Return (x, y) of the center of cell containing provided text 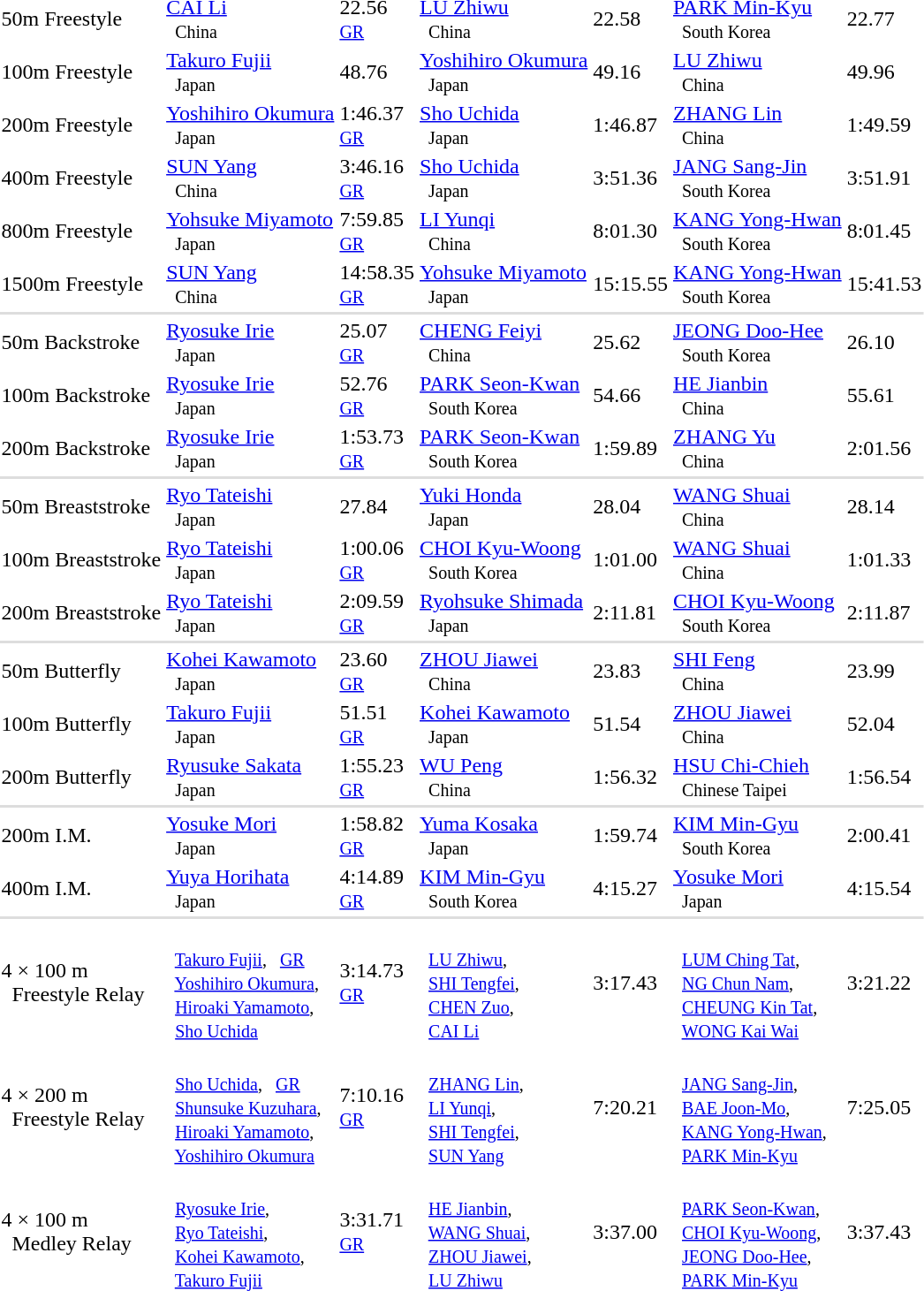
7:10.16 GR (377, 1107)
23.99 (884, 672)
49.96 (884, 72)
1:59.74 (631, 836)
JEONG Doo-Hee South Korea (757, 343)
1500m Freestyle (81, 285)
3:51.36 (631, 178)
JANG Sang-Jin South Korea (757, 178)
1:49.59 (884, 125)
2:11.87 (884, 613)
CHENG Feiyi China (504, 343)
51.51 GR (377, 725)
LUM Ching Tat, NG Chun Nam, CHEUNG Kin Tat, WONG Kai Wai (757, 983)
1:46.37 GR (377, 125)
200m I.M. (81, 836)
2:01.56 (884, 449)
2:11.81 (631, 613)
4:15.27 (631, 889)
15:15.55 (631, 285)
3:46.16 GR (377, 178)
LU Zhiwu, SHI Tengfei, CHEN Zuo, CAI Li (504, 983)
8:01.45 (884, 232)
26.10 (884, 343)
ZHANG Lin China (757, 125)
54.66 (631, 396)
800m Freestyle (81, 232)
200m Butterfly (81, 778)
200m Backstroke (81, 449)
15:41.53 (884, 285)
7:20.21 (631, 1107)
8:01.30 (631, 232)
3:21.22 (884, 983)
3:14.73 GR (377, 983)
3:17.43 (631, 983)
52.76 GR (377, 396)
1:56.54 (884, 778)
7:59.85 GR (377, 232)
1:00.06 GR (377, 560)
23.83 (631, 672)
Ryusuke Sakata Japan (251, 778)
Yuya Horihata Japan (251, 889)
28.14 (884, 507)
4 × 100 m Freestyle Relay (81, 983)
14:58.35 GR (377, 285)
50m Breaststroke (81, 507)
Ryohsuke Shimada Japan (504, 613)
4:14.89 GR (377, 889)
200m Breaststroke (81, 613)
28.04 (631, 507)
2:00.41 (884, 836)
Sho Uchida, GR Shunsuke Kuzuhara, Hiroaki Yamamoto, Yoshihiro Okumura (251, 1107)
23.60 GR (377, 672)
100m Backstroke (81, 396)
1:59.89 (631, 449)
52.04 (884, 725)
1:53.73 GR (377, 449)
100m Freestyle (81, 72)
1:56.32 (631, 778)
55.61 (884, 396)
48.76 (377, 72)
50m Backstroke (81, 343)
JANG Sang-Jin, BAE Joon-Mo, KANG Yong-Hwan, PARK Min-Kyu (757, 1107)
1:46.87 (631, 125)
51.54 (631, 725)
25.62 (631, 343)
4 × 200 m Freestyle Relay (81, 1107)
4:15.54 (884, 889)
1:01.00 (631, 560)
200m Freestyle (81, 125)
7:25.05 (884, 1107)
3:51.91 (884, 178)
Takuro Fujii, GR Yoshihiro Okumura, Hiroaki Yamamoto, Sho Uchida (251, 983)
49.16 (631, 72)
LI Yunqi China (504, 232)
100m Breaststroke (81, 560)
1:55.23 GR (377, 778)
400m Freestyle (81, 178)
2:09.59 GR (377, 613)
ZHANG Lin, LI Yunqi, SHI Tengfei, SUN Yang (504, 1107)
LU Zhiwu China (757, 72)
HSU Chi-Chieh Chinese Taipei (757, 778)
50m Butterfly (81, 672)
1:58.82 GR (377, 836)
100m Butterfly (81, 725)
ZHANG Yu China (757, 449)
Yuma Kosaka Japan (504, 836)
HE Jianbin China (757, 396)
27.84 (377, 507)
25.07 GR (377, 343)
SHI Feng China (757, 672)
WU Peng China (504, 778)
Yuki Honda Japan (504, 507)
1:01.33 (884, 560)
400m I.M. (81, 889)
